Extract the [X, Y] coordinate from the center of the cell holding the provided text.  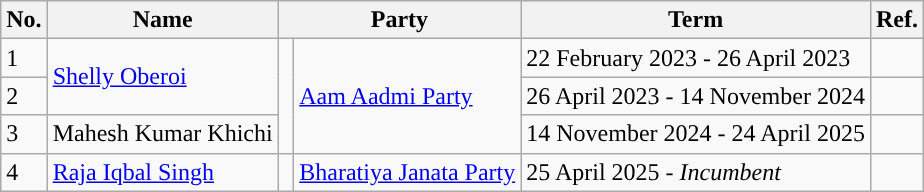
Raja Iqbal Singh [162, 172]
No. [24, 20]
Ref. [896, 20]
4 [24, 172]
Aam Aadmi Party [408, 96]
Term [696, 20]
Mahesh Kumar Khichi [162, 134]
3 [24, 134]
14 November 2024 - 24 April 2025 [696, 134]
Name [162, 20]
Shelly Oberoi [162, 77]
1 [24, 58]
26 April 2023 - 14 November 2024 [696, 96]
Party [400, 20]
22 February 2023 - 26 April 2023 [696, 58]
2 [24, 96]
Bharatiya Janata Party [408, 172]
25 April 2025 - Incumbent [696, 172]
